Scan for the cell matching the given text and deliver its (x, y) coordinate at center. 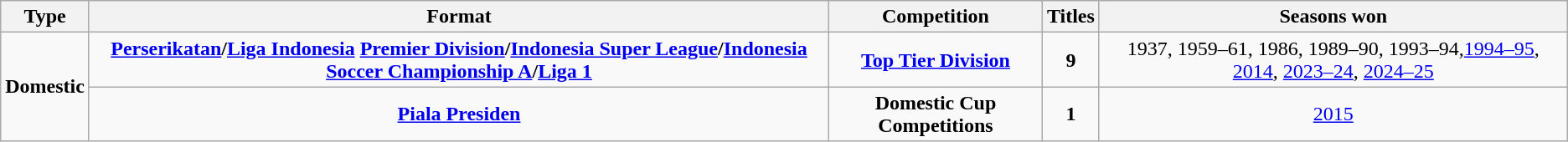
Seasons won (1333, 17)
9 (1070, 60)
Titles (1070, 17)
Format (459, 17)
Competition (936, 17)
1937, 1959–61, 1986, 1989–90, 1993–94,1994–95, 2014, 2023–24, 2024–25 (1333, 60)
2015 (1333, 114)
Top Tier Division (936, 60)
Domestic Cup Competitions (936, 114)
Perserikatan/Liga Indonesia Premier Division/Indonesia Super League/Indonesia Soccer Championship A/Liga 1 (459, 60)
Domestic (45, 87)
Piala Presiden (459, 114)
Type (45, 17)
1 (1070, 114)
